For the text-containing cell, return its midpoint in (x, y) coordinate format. 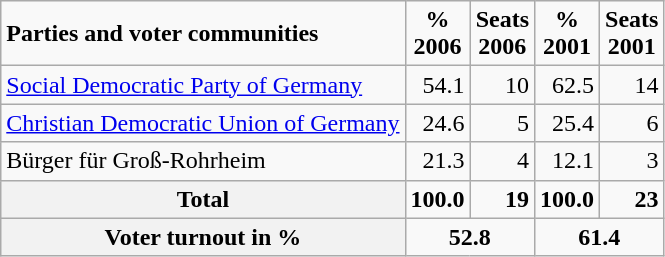
21.3 (438, 161)
5 (502, 123)
25.4 (568, 123)
%2001 (568, 34)
Voter turnout in % (203, 237)
12.1 (568, 161)
61.4 (600, 237)
14 (632, 85)
Parties and voter communities (203, 34)
62.5 (568, 85)
6 (632, 123)
Seats2006 (502, 34)
3 (632, 161)
%2006 (438, 34)
24.6 (438, 123)
23 (632, 199)
Christian Democratic Union of Germany (203, 123)
Social Democratic Party of Germany (203, 85)
54.1 (438, 85)
4 (502, 161)
10 (502, 85)
Seats2001 (632, 34)
Bürger für Groß-Rohrheim (203, 161)
Total (203, 199)
52.8 (470, 237)
19 (502, 199)
